Identify which cell holds the provided text, then report its [X, Y] central coordinate. 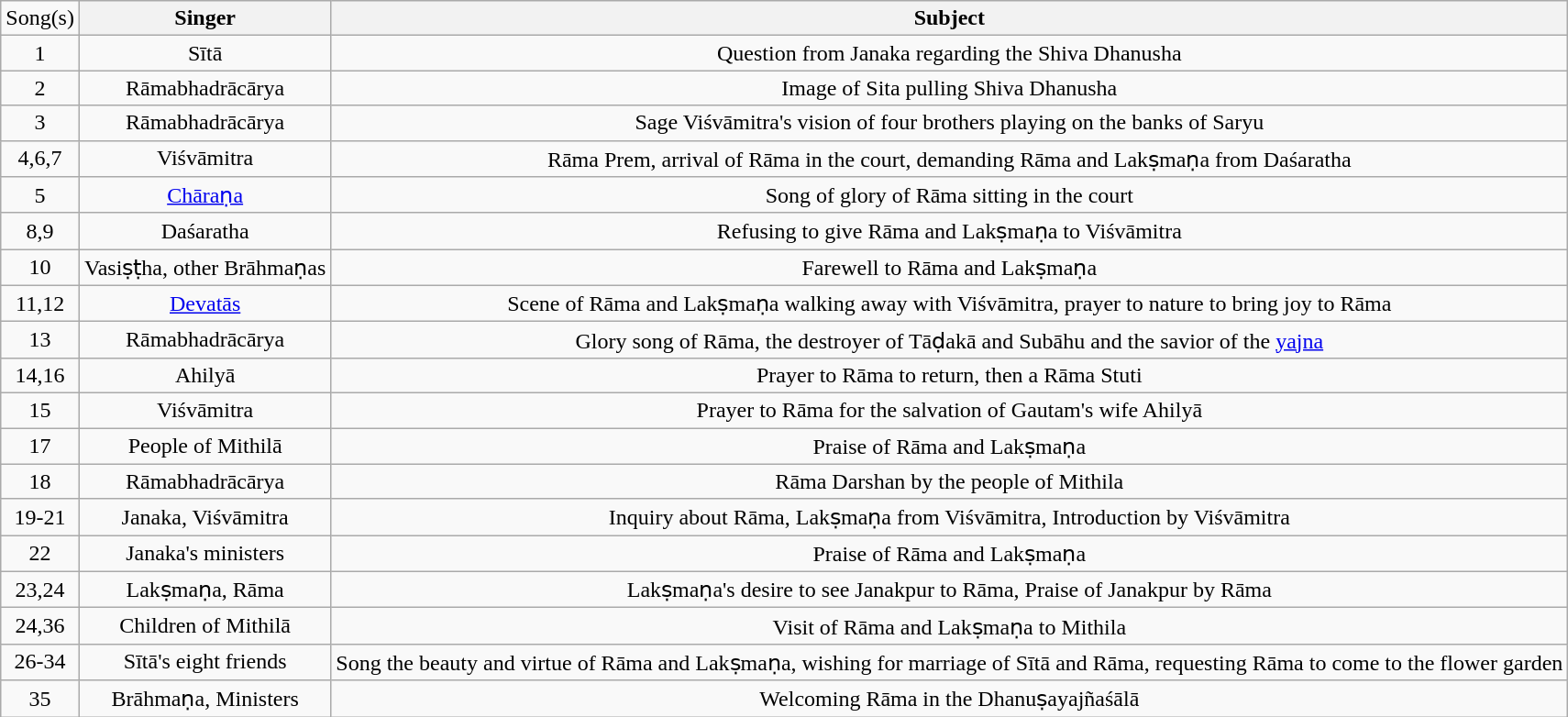
Brāhmaṇa, Ministers [204, 699]
Singer [204, 18]
22 [40, 554]
Inquiry about Rāma, Lakṣmaṇa from Viśvāmitra, Introduction by Viśvāmitra [950, 517]
Daśaratha [204, 231]
Chāraṇa [204, 195]
Rāma Prem, arrival of Rāma in the court, demanding Rāma and Lakṣmaṇa from Daśaratha [950, 159]
Janaka's ministers [204, 554]
Farewell to Rāma and Lakṣmaṇa [950, 268]
5 [40, 195]
13 [40, 340]
15 [40, 410]
Glory song of Rāma, the destroyer of Tāḍakā and Subāhu and the savior of the yajna [950, 340]
Janaka, Viśvāmitra [204, 517]
4,6,7 [40, 159]
People of Mithilā [204, 446]
Children of Mithilā [204, 626]
Subject [950, 18]
35 [40, 699]
10 [40, 268]
Ahilyā [204, 375]
3 [40, 123]
11,12 [40, 303]
24,36 [40, 626]
1 [40, 53]
Song of glory of Rāma sitting in the court [950, 195]
23,24 [40, 590]
Lakṣmaṇa's desire to see Janakpur to Rāma, Praise of Janakpur by Rāma [950, 590]
Prayer to Rāma for the salvation of Gautam's wife Ahilyā [950, 410]
Sītā [204, 53]
8,9 [40, 231]
Scene of Rāma and Lakṣmaṇa walking away with Viśvāmitra, prayer to nature to bring joy to Rāma [950, 303]
18 [40, 481]
Refusing to give Rāma and Lakṣmaṇa to Viśvāmitra [950, 231]
Devatās [204, 303]
Image of Sita pulling Shiva Dhanusha [950, 88]
Lakṣmaṇa, Rāma [204, 590]
2 [40, 88]
Sītā's eight friends [204, 662]
Sage Viśvāmitra's vision of four brothers playing on the banks of Saryu [950, 123]
Question from Janaka regarding the Shiva Dhanusha [950, 53]
Song(s) [40, 18]
Prayer to Rāma to return, then a Rāma Stuti [950, 375]
Rāma Darshan by the people of Mithila [950, 481]
Welcoming Rāma in the Dhanuṣayajñaśālā [950, 699]
Visit of Rāma and Lakṣmaṇa to Mithila [950, 626]
26-34 [40, 662]
17 [40, 446]
Vasiṣṭha, other Brāhmaṇas [204, 268]
Song the beauty and virtue of Rāma and Lakṣmaṇa, wishing for marriage of Sītā and Rāma, requesting Rāma to come to the flower garden [950, 662]
19-21 [40, 517]
14,16 [40, 375]
